Return [x, y] of the center of cell containing provided text 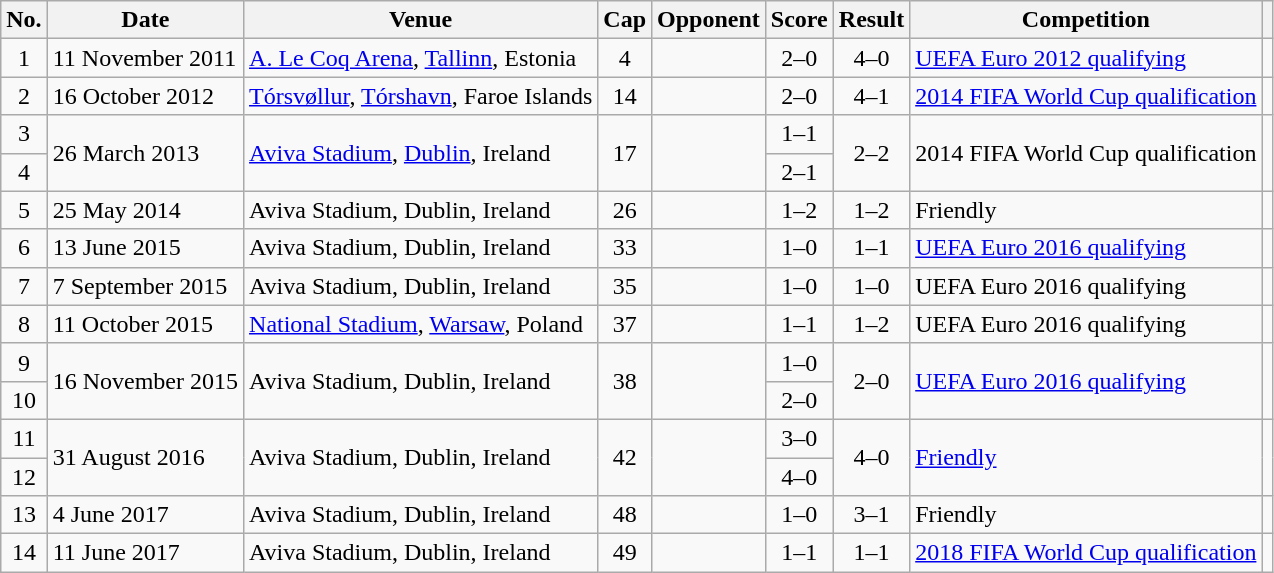
42 [625, 457]
25 May 2014 [145, 210]
11 [24, 438]
4–1 [871, 96]
National Stadium, Warsaw, Poland [421, 324]
4 June 2017 [145, 515]
Tórsvøllur, Tórshavn, Faroe Islands [421, 96]
Date [145, 20]
Opponent [709, 20]
Venue [421, 20]
UEFA Euro 2012 qualifying [1086, 58]
No. [24, 20]
Score [799, 20]
26 [625, 210]
13 [24, 515]
Cap [625, 20]
6 [24, 248]
10 [24, 400]
8 [24, 324]
5 [24, 210]
A. Le Coq Arena, Tallinn, Estonia [421, 58]
13 June 2015 [145, 248]
2–1 [799, 172]
31 August 2016 [145, 457]
16 November 2015 [145, 381]
Competition [1086, 20]
2–2 [871, 153]
11 June 2017 [145, 553]
49 [625, 553]
38 [625, 381]
3–1 [871, 515]
11 October 2015 [145, 324]
1 [24, 58]
48 [625, 515]
Result [871, 20]
33 [625, 248]
7 [24, 286]
7 September 2015 [145, 286]
9 [24, 362]
17 [625, 153]
26 March 2013 [145, 153]
11 November 2011 [145, 58]
16 October 2012 [145, 96]
2 [24, 96]
35 [625, 286]
12 [24, 477]
3 [24, 134]
37 [625, 324]
3–0 [799, 438]
2018 FIFA World Cup qualification [1086, 553]
